Extract the [x, y] coordinate from the center of the cell holding the provided text.  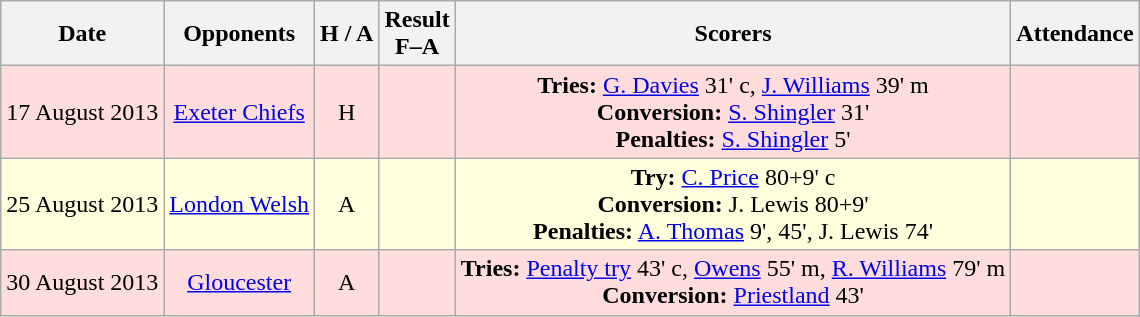
Tries: Penalty try 43' c, Owens 55' m, R. Williams 79' mConversion: Priestland 43' [732, 282]
Attendance [1075, 34]
Date [82, 34]
Opponents [240, 34]
25 August 2013 [82, 204]
ResultF–A [417, 34]
H / A [347, 34]
Tries: G. Davies 31' c, J. Williams 39' mConversion: S. Shingler 31'Penalties: S. Shingler 5' [732, 112]
Scorers [732, 34]
17 August 2013 [82, 112]
H [347, 112]
London Welsh [240, 204]
Try: C. Price 80+9' cConversion: J. Lewis 80+9'Penalties: A. Thomas 9', 45', J. Lewis 74' [732, 204]
30 August 2013 [82, 282]
Gloucester [240, 282]
Exeter Chiefs [240, 112]
